Scan for the cell matching the given text and deliver its (X, Y) coordinate at center. 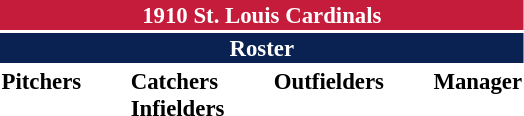
1910 St. Louis Cardinals (262, 15)
Roster (262, 48)
